Find where the given text appears and provide that cell's center as (X, Y) coordinate. 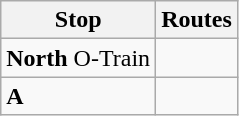
A (78, 96)
North O-Train (78, 58)
Routes (197, 20)
Stop (78, 20)
